Pinpoint the cell where the given text exists, returning its (x, y) midpoint coordinate. 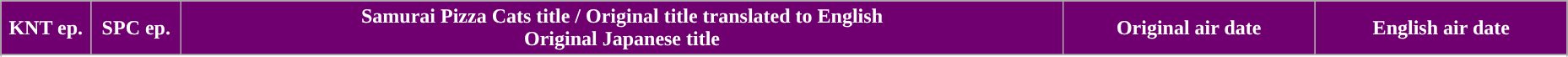
SPC ep. (137, 28)
Samurai Pizza Cats title / Original title translated to English Original Japanese title (622, 28)
English air date (1441, 28)
KNT ep. (46, 28)
Original air date (1188, 28)
